For the text-containing cell, return its midpoint in [x, y] coordinate format. 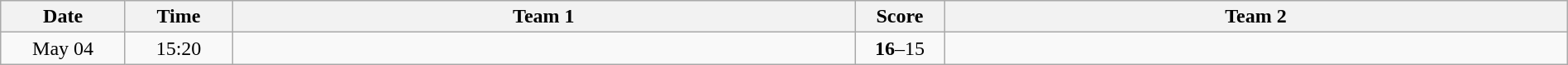
Time [179, 17]
Team 1 [544, 17]
Team 2 [1256, 17]
15:20 [179, 48]
16–15 [900, 48]
May 04 [63, 48]
Score [900, 17]
Date [63, 17]
